Determine the (X, Y) coordinate at the center of the cell enclosing the given text.  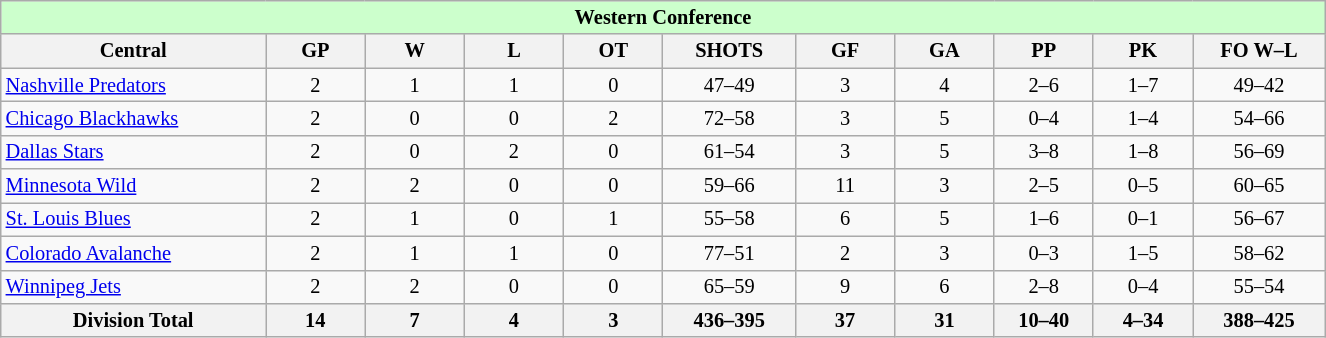
55–54 (1260, 287)
47–49 (729, 85)
GA (944, 51)
2–5 (1044, 186)
1–8 (1142, 152)
Colorado Avalanche (134, 253)
55–58 (729, 219)
14 (316, 320)
Nashville Predators (134, 85)
65–59 (729, 287)
1–5 (1142, 253)
49–42 (1260, 85)
61–54 (729, 152)
SHOTS (729, 51)
77–51 (729, 253)
60–65 (1260, 186)
FO W–L (1260, 51)
1–4 (1142, 118)
St. Louis Blues (134, 219)
OT (614, 51)
54–66 (1260, 118)
W (414, 51)
388–425 (1260, 320)
0–3 (1044, 253)
2–6 (1044, 85)
Minnesota Wild (134, 186)
Central (134, 51)
56–69 (1260, 152)
58–62 (1260, 253)
436–395 (729, 320)
Division Total (134, 320)
3–8 (1044, 152)
9 (844, 287)
4–34 (1142, 320)
Chicago Blackhawks (134, 118)
59–66 (729, 186)
1–7 (1142, 85)
Dallas Stars (134, 152)
11 (844, 186)
0–1 (1142, 219)
GP (316, 51)
37 (844, 320)
Western Conference (663, 17)
GF (844, 51)
7 (414, 320)
31 (944, 320)
PK (1142, 51)
1–6 (1044, 219)
0–5 (1142, 186)
Winnipeg Jets (134, 287)
72–58 (729, 118)
2–8 (1044, 287)
56–67 (1260, 219)
L (514, 51)
10–40 (1044, 320)
PP (1044, 51)
